Scan for the cell matching the given text and deliver its [X, Y] coordinate at center. 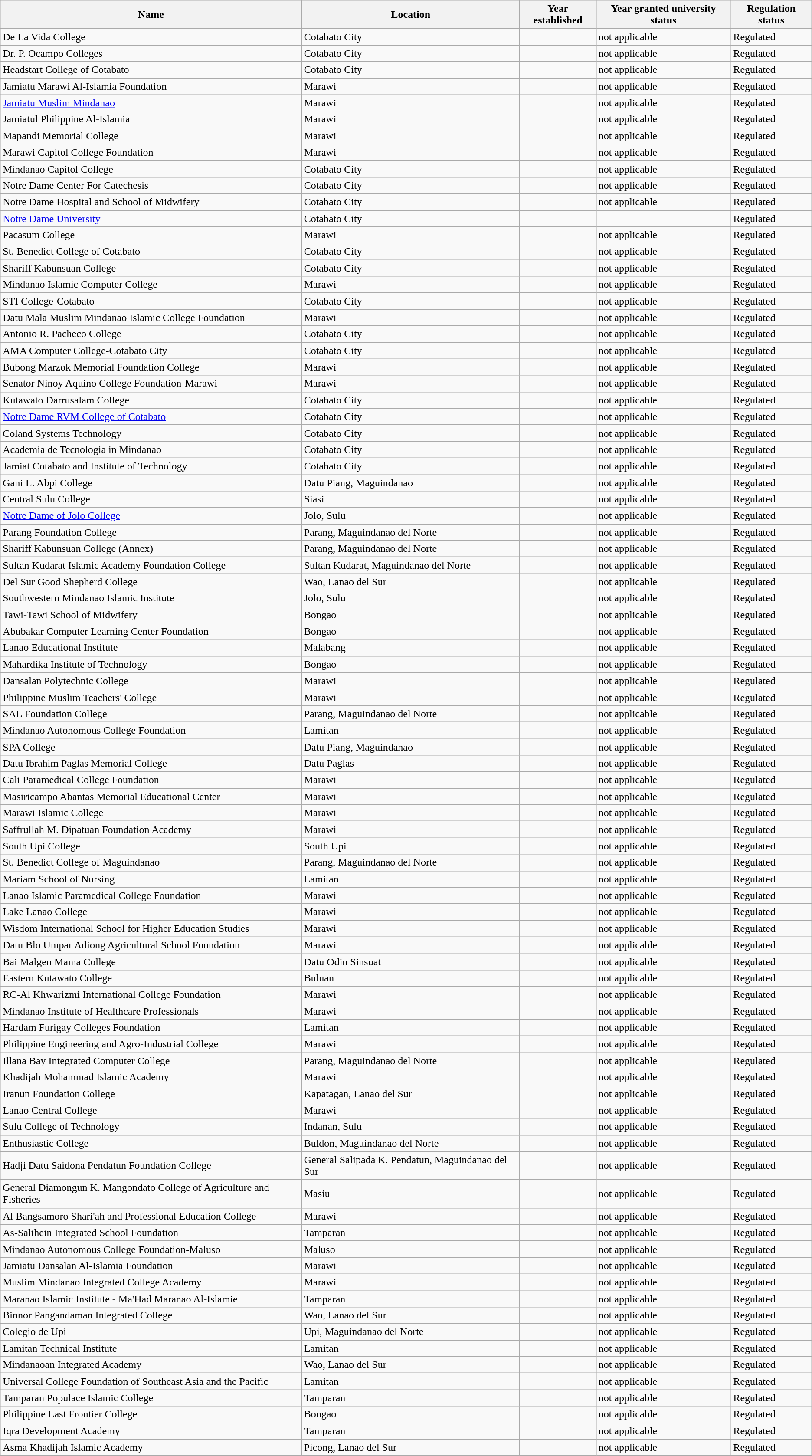
Dr. P. Ocampo Colleges [151, 53]
Mindanao Capitol College [151, 169]
Dansalan Polytechnic College [151, 681]
St. Benedict College of Cotabato [151, 252]
Lanao Central College [151, 1110]
Maranao Islamic Institute - Ma'Had Maranao Al-Islamie [151, 1299]
Jamiat Cotabato and Institute of Technology [151, 466]
Upi, Maguindanao del Norte [410, 1332]
Senator Ninoy Aquino College Foundation-Marawi [151, 384]
Abubakar Computer Learning Center Foundation [151, 631]
Bai Malgen Mama College [151, 961]
SAL Foundation College [151, 714]
Sultan Kudarat, Maguindanao del Norte [410, 565]
Southwestern Mindanao Islamic Institute [151, 598]
AMA Computer College-Cotabato City [151, 351]
Datu Paglas [410, 764]
Name [151, 15]
Hardam Furigay Colleges Foundation [151, 1028]
Lake Lanao College [151, 912]
Malabang [410, 648]
Jamiatul Philippine Al-Islamia [151, 119]
Universal College Foundation of Southeast Asia and the Pacific [151, 1381]
Lanao Educational Institute [151, 648]
General Salipada K. Pendatun, Maguindanao del Sur [410, 1165]
Mindanao Autonomous College Foundation-Maluso [151, 1249]
Illana Bay Integrated Computer College [151, 1061]
Masiu [410, 1194]
Lanao Islamic Paramedical College Foundation [151, 895]
Philippine Last Frontier College [151, 1414]
De La Vida College [151, 37]
Philippine Engineering and Agro-Industrial College [151, 1044]
Eastern Kutawato College [151, 978]
Pacasum College [151, 235]
Notre Dame University [151, 218]
Kutawato Darrusalam College [151, 400]
Parang Foundation College [151, 532]
Iqra Development Academy [151, 1431]
Mindanao Autonomous College Foundation [151, 730]
Coland Systems Technology [151, 433]
Iranun Foundation College [151, 1094]
Siasi [410, 499]
Philippine Muslim Teachers' College [151, 697]
Jamiatu Muslim Mindanao [151, 103]
Picong, Lanao del Sur [410, 1447]
Cali Paramedical College Foundation [151, 780]
Mindanao Institute of Healthcare Professionals [151, 1011]
Datu Ibrahim Paglas Memorial College [151, 764]
Shariff Kabunsuan College (Annex) [151, 549]
Central Sulu College [151, 499]
Del Sur Good Shepherd College [151, 582]
Location [410, 15]
As-Salihein Integrated School Foundation [151, 1233]
Marawi Capitol College Foundation [151, 152]
Sultan Kudarat Islamic Academy Foundation College [151, 565]
Muslim Mindanao Integrated College Academy [151, 1282]
St. Benedict College of Maguindanao [151, 862]
Bubong Marzok Memorial Foundation College [151, 367]
Hadji Datu Saidona Pendatun Foundation College [151, 1165]
Colegio de Upi [151, 1332]
Datu Mala Muslim Mindanao Islamic College Foundation [151, 318]
Tawi-Tawi School of Midwifery [151, 615]
Buluan [410, 978]
Datu Blo Umpar Adiong Agricultural School Foundation [151, 945]
Khadijah Mohammad Islamic Academy [151, 1077]
Lamitan Technical Institute [151, 1348]
Indanan, Sulu [410, 1127]
SPA College [151, 747]
Sulu College of Technology [151, 1127]
Enthusiastic College [151, 1143]
Mapandi Memorial College [151, 136]
Jamiatu Dansalan Al-Islamia Foundation [151, 1266]
Shariff Kabunsuan College [151, 268]
Masiricampo Abantas Memorial Educational Center [151, 797]
Notre Dame Center For Catechesis [151, 185]
Buldon, Maguindanao del Norte [410, 1143]
South Upi College [151, 846]
Year granted university status [664, 15]
Academia de Tecnologia in Mindanao [151, 449]
Gani L. Abpi College [151, 483]
Marawi Islamic College [151, 813]
Mariam School of Nursing [151, 879]
Binnor Pangandaman Integrated College [151, 1315]
Saffrullah M. Dipatuan Foundation Academy [151, 830]
Notre Dame RVM College of Cotabato [151, 416]
Asma Khadijah Islamic Academy [151, 1447]
General Diamongun K. Mangondato College of Agriculture and Fisheries [151, 1194]
Notre Dame Hospital and School of Midwifery [151, 202]
Mindanaoan Integrated Academy [151, 1365]
Datu Odin Sinsuat [410, 961]
Jamiatu Marawi Al-Islamia Foundation [151, 86]
Tamparan Populace Islamic College [151, 1398]
Mindanao Islamic Computer College [151, 285]
Antonio R. Pacheco College [151, 334]
Regulation status [771, 15]
South Upi [410, 846]
Kapatagan, Lanao del Sur [410, 1094]
RC-Al Khwarizmi International College Foundation [151, 994]
Maluso [410, 1249]
Year established [558, 15]
Al Bangsamoro Shari'ah and Professional Education College [151, 1216]
Mahardika Institute of Technology [151, 664]
STI College-Cotabato [151, 301]
Notre Dame of Jolo College [151, 516]
Headstart College of Cotabato [151, 70]
Wisdom International School for Higher Education Studies [151, 928]
